For the text-containing cell, return its midpoint in [x, y] coordinate format. 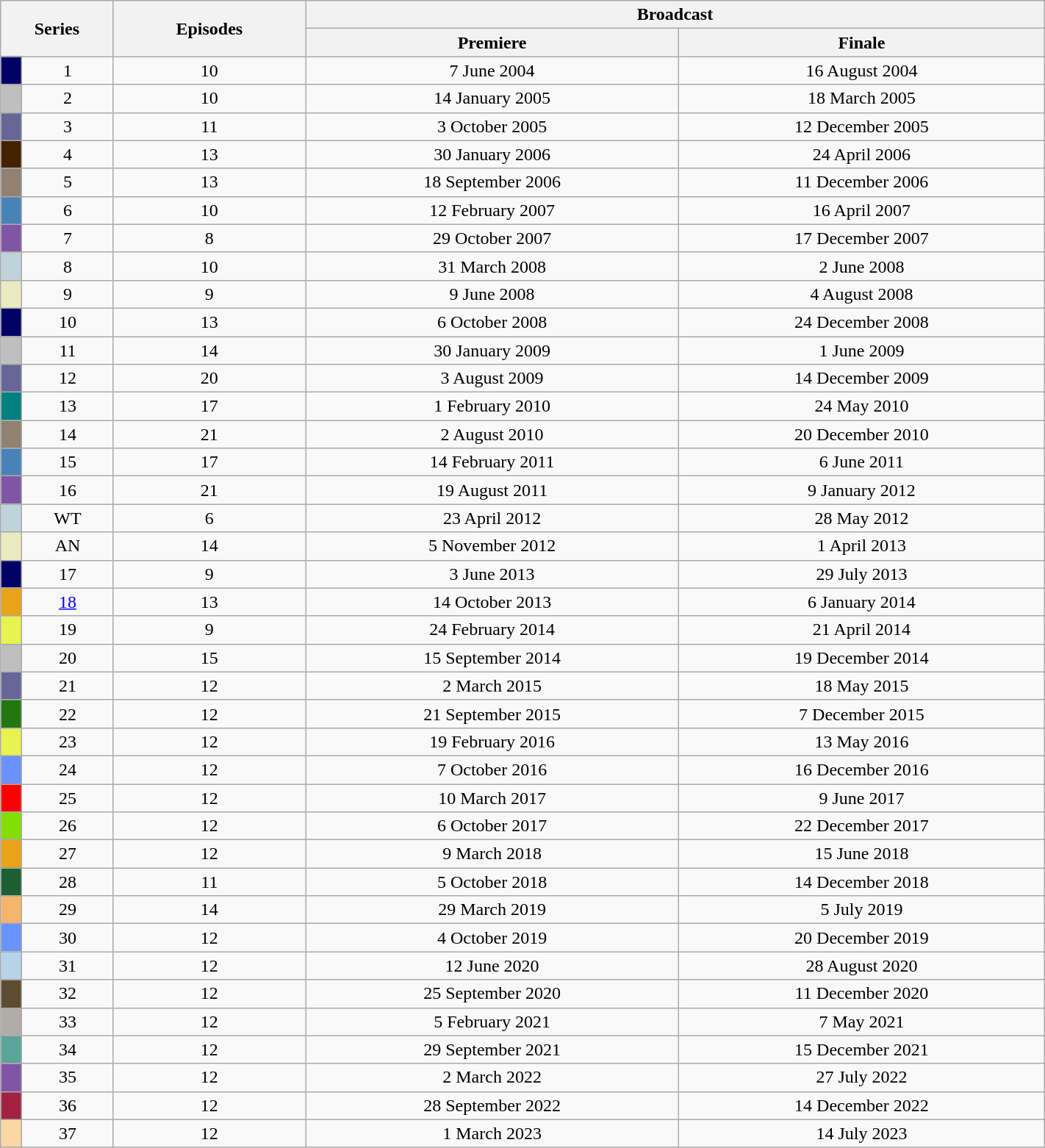
19 February 2016 [492, 742]
28 May 2012 [862, 518]
9 June 2008 [492, 294]
28 August 2020 [862, 966]
23 April 2012 [492, 518]
2 March 2015 [492, 686]
16 [68, 490]
5 July 2019 [862, 910]
15 December 2021 [862, 1050]
10 March 2017 [492, 797]
13 May 2016 [862, 742]
15 September 2014 [492, 658]
9 March 2018 [492, 854]
25 [68, 797]
Series [57, 29]
18 May 2015 [862, 686]
5 [68, 182]
25 September 2020 [492, 994]
7 [68, 238]
26 [68, 826]
29 September 2021 [492, 1050]
19 August 2011 [492, 490]
14 December 2009 [862, 379]
29 March 2019 [492, 910]
37 [68, 1133]
3 June 2013 [492, 574]
30 [68, 938]
12 December 2005 [862, 126]
14 December 2022 [862, 1105]
18 September 2006 [492, 182]
4 October 2019 [492, 938]
27 July 2022 [862, 1077]
17 December 2007 [862, 238]
6 October 2017 [492, 826]
27 [68, 854]
9 January 2012 [862, 490]
7 June 2004 [492, 71]
14 February 2011 [492, 462]
19 [68, 630]
18 [68, 602]
24 May 2010 [862, 406]
20 December 2019 [862, 938]
4 [68, 154]
23 [68, 742]
21 September 2015 [492, 714]
34 [68, 1050]
AN [68, 546]
16 April 2007 [862, 210]
14 January 2005 [492, 98]
2 [68, 98]
12 June 2020 [492, 966]
1 March 2023 [492, 1133]
2 June 2008 [862, 266]
9 June 2017 [862, 797]
5 February 2021 [492, 1022]
16 December 2016 [862, 769]
Episodes [209, 29]
12 February 2007 [492, 210]
1 April 2013 [862, 546]
7 May 2021 [862, 1022]
15 June 2018 [862, 854]
7 December 2015 [862, 714]
31 [68, 966]
Broadcast [675, 15]
24 December 2008 [862, 322]
1 February 2010 [492, 406]
29 [68, 910]
2 August 2010 [492, 434]
28 September 2022 [492, 1105]
22 December 2017 [862, 826]
36 [68, 1105]
20 December 2010 [862, 434]
29 October 2007 [492, 238]
21 April 2014 [862, 630]
1 June 2009 [862, 351]
WT [68, 518]
31 March 2008 [492, 266]
24 February 2014 [492, 630]
Finale [862, 43]
7 October 2016 [492, 769]
14 October 2013 [492, 602]
3 October 2005 [492, 126]
22 [68, 714]
5 October 2018 [492, 882]
30 January 2006 [492, 154]
6 October 2008 [492, 322]
5 November 2012 [492, 546]
14 December 2018 [862, 882]
11 December 2006 [862, 182]
14 July 2023 [862, 1133]
6 June 2011 [862, 462]
16 August 2004 [862, 71]
11 December 2020 [862, 994]
35 [68, 1077]
24 [68, 769]
32 [68, 994]
24 April 2006 [862, 154]
30 January 2009 [492, 351]
6 January 2014 [862, 602]
2 March 2022 [492, 1077]
4 August 2008 [862, 294]
3 [68, 126]
29 July 2013 [862, 574]
28 [68, 882]
1 [68, 71]
3 August 2009 [492, 379]
19 December 2014 [862, 658]
18 March 2005 [862, 98]
Premiere [492, 43]
33 [68, 1022]
